Return [X, Y] of the center of cell containing provided text 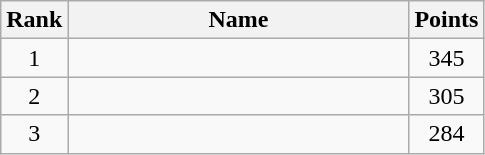
2 [34, 96]
3 [34, 134]
284 [446, 134]
1 [34, 58]
Name [238, 20]
305 [446, 96]
Points [446, 20]
Rank [34, 20]
345 [446, 58]
